Return (X, Y) of the center of cell containing provided text 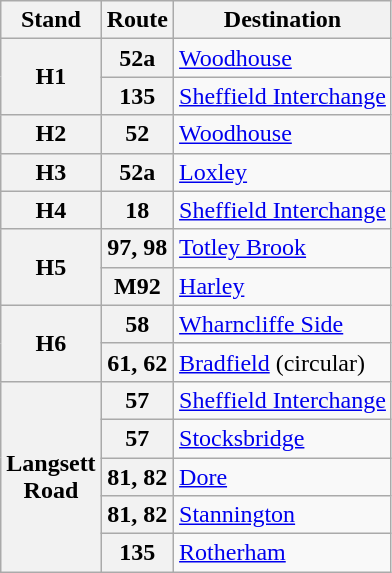
Harley (283, 286)
H5 (51, 267)
61, 62 (137, 362)
58 (137, 324)
Loxley (283, 172)
Rotherham (283, 553)
Stocksbridge (283, 438)
97, 98 (137, 248)
Bradfield (circular) (283, 362)
H6 (51, 343)
M92 (137, 286)
Route (137, 20)
52 (137, 134)
Stannington (283, 515)
18 (137, 210)
H2 (51, 134)
Stand (51, 20)
H3 (51, 172)
H4 (51, 210)
H1 (51, 77)
Dore (283, 477)
Destination (283, 20)
Wharncliffe Side (283, 324)
LangsettRoad (51, 476)
Totley Brook (283, 248)
